Determine the (X, Y) coordinate at the center of the cell enclosing the given text.  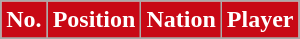
Nation (181, 20)
Player (260, 20)
No. (24, 20)
Position (94, 20)
